Search for the cell housing the specified text and yield its (x, y) center coordinate. 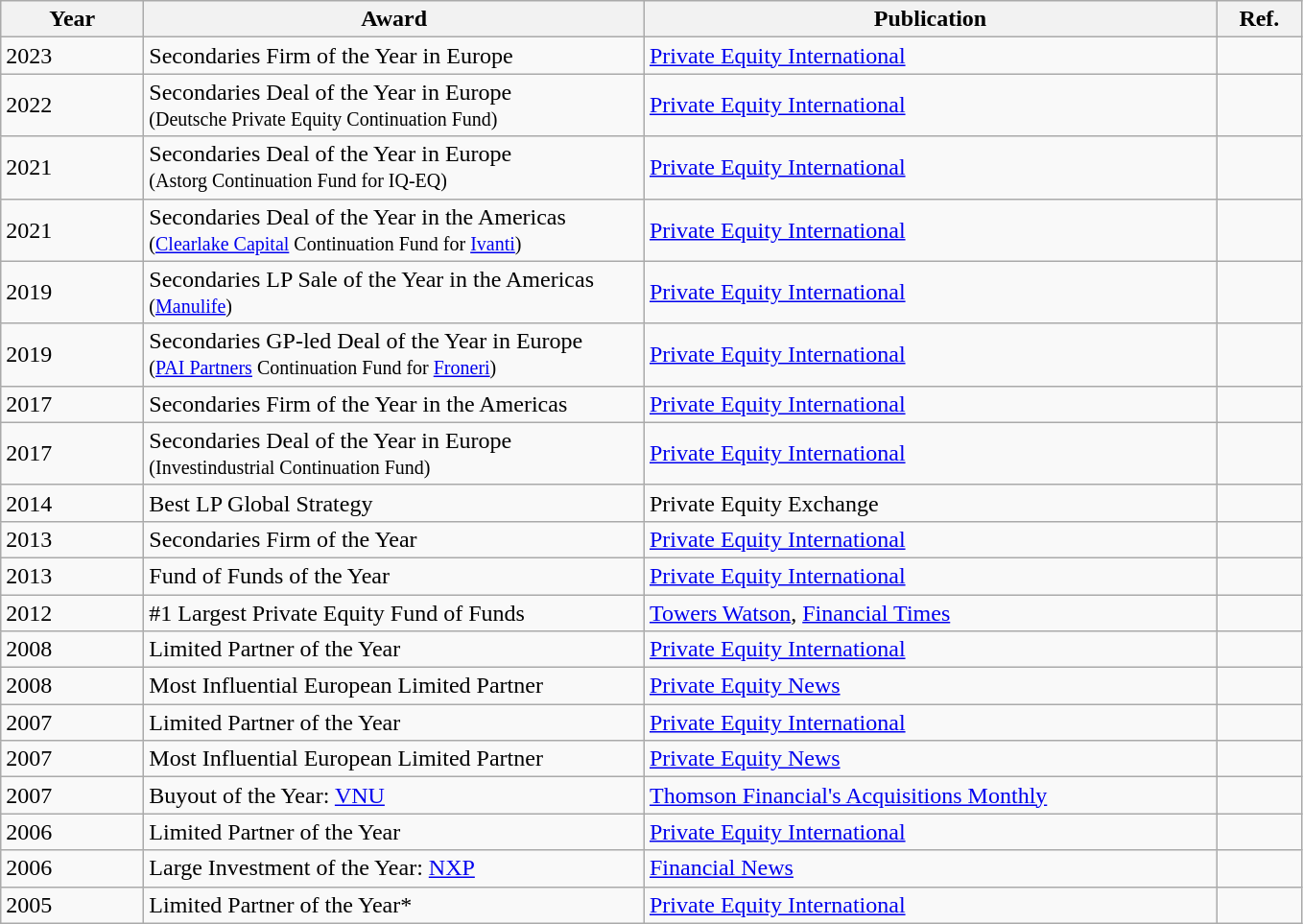
Secondaries Deal of the Year in Europe (Investindustrial Continuation Fund) (394, 453)
2005 (73, 905)
Thomson Financial's Acquisitions Monthly (930, 795)
Best LP Global Strategy (394, 503)
Secondaries Firm of the Year in the Americas (394, 404)
Secondaries GP-led Deal of the Year in Europe (PAI Partners Continuation Fund for Froneri) (394, 355)
Buyout of the Year: VNU (394, 795)
Financial News (930, 868)
Large Investment of the Year: NXP (394, 868)
Secondaries Deal of the Year in Europe (Deutsche Private Equity Continuation Fund) (394, 106)
Publication (930, 19)
Year (73, 19)
Private Equity Exchange (930, 503)
Towers Watson, Financial Times (930, 613)
Fund of Funds of the Year (394, 576)
#1 Largest Private Equity Fund of Funds (394, 613)
2022 (73, 106)
Secondaries Deal of the Year in the Americas (Clearlake Capital Continuation Fund for Ivanti) (394, 230)
2023 (73, 56)
Limited Partner of the Year* (394, 905)
Secondaries Firm of the Year in Europe (394, 56)
2014 (73, 503)
Secondaries LP Sale of the Year in the Americas (Manulife) (394, 292)
Ref. (1259, 19)
2012 (73, 613)
Secondaries Firm of the Year (394, 539)
Secondaries Deal of the Year in Europe (Astorg Continuation Fund for IQ-EQ) (394, 167)
Award (394, 19)
